From the cell containing the given text, extract its center point as [X, Y] coordinate. 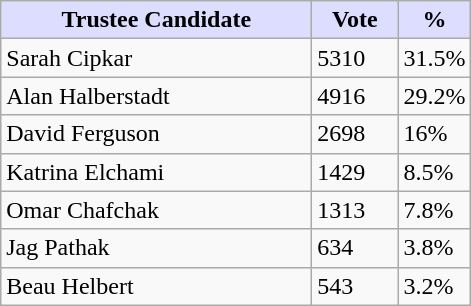
634 [355, 248]
1313 [355, 210]
16% [434, 134]
Omar Chafchak [156, 210]
Beau Helbert [156, 286]
29.2% [434, 96]
4916 [355, 96]
Trustee Candidate [156, 20]
% [434, 20]
Sarah Cipkar [156, 58]
Jag Pathak [156, 248]
Katrina Elchami [156, 172]
8.5% [434, 172]
2698 [355, 134]
1429 [355, 172]
David Ferguson [156, 134]
Alan Halberstadt [156, 96]
7.8% [434, 210]
3.8% [434, 248]
543 [355, 286]
3.2% [434, 286]
Vote [355, 20]
5310 [355, 58]
31.5% [434, 58]
